Return the [X, Y] coordinate for the center point of the cell that contains the specified text.  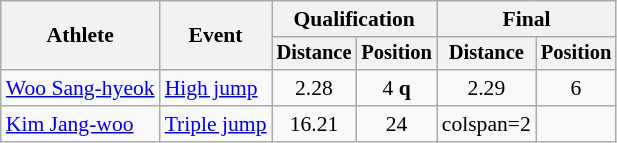
16.21 [314, 124]
colspan=2 [486, 124]
Event [216, 36]
Qualification [354, 19]
Triple jump [216, 124]
Athlete [80, 36]
Final [526, 19]
Woo Sang-hyeok [80, 88]
6 [576, 88]
Kim Jang-woo [80, 124]
2.28 [314, 88]
High jump [216, 88]
4 q [396, 88]
2.29 [486, 88]
24 [396, 124]
